Detect which cell encompasses the target text, then output its [X, Y] center coordinate. 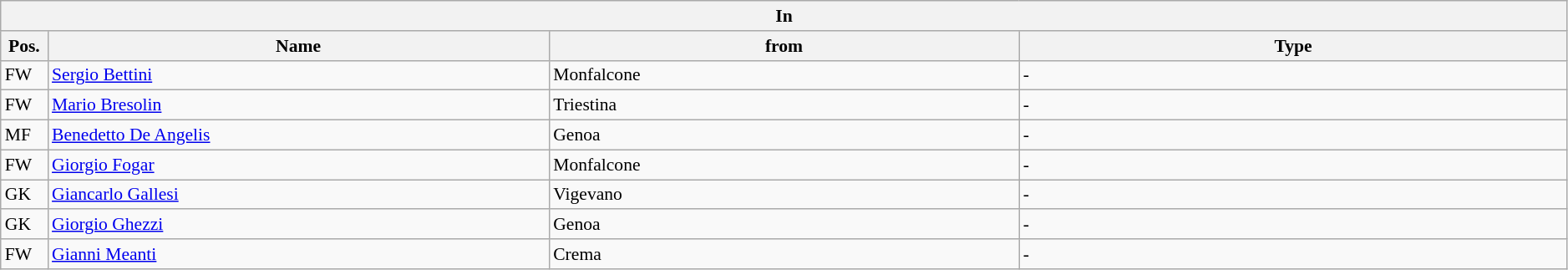
Crema [784, 254]
Sergio Bettini [298, 75]
MF [24, 135]
Mario Bresolin [298, 105]
Benedetto De Angelis [298, 135]
Vigevano [784, 195]
Pos. [24, 46]
Giancarlo Gallesi [298, 195]
Triestina [784, 105]
Giorgio Ghezzi [298, 225]
Name [298, 46]
In [784, 16]
Gianni Meanti [298, 254]
Type [1293, 46]
Giorgio Fogar [298, 165]
from [784, 46]
